Determine the [X, Y] coordinate at the center of the cell enclosing the given text.  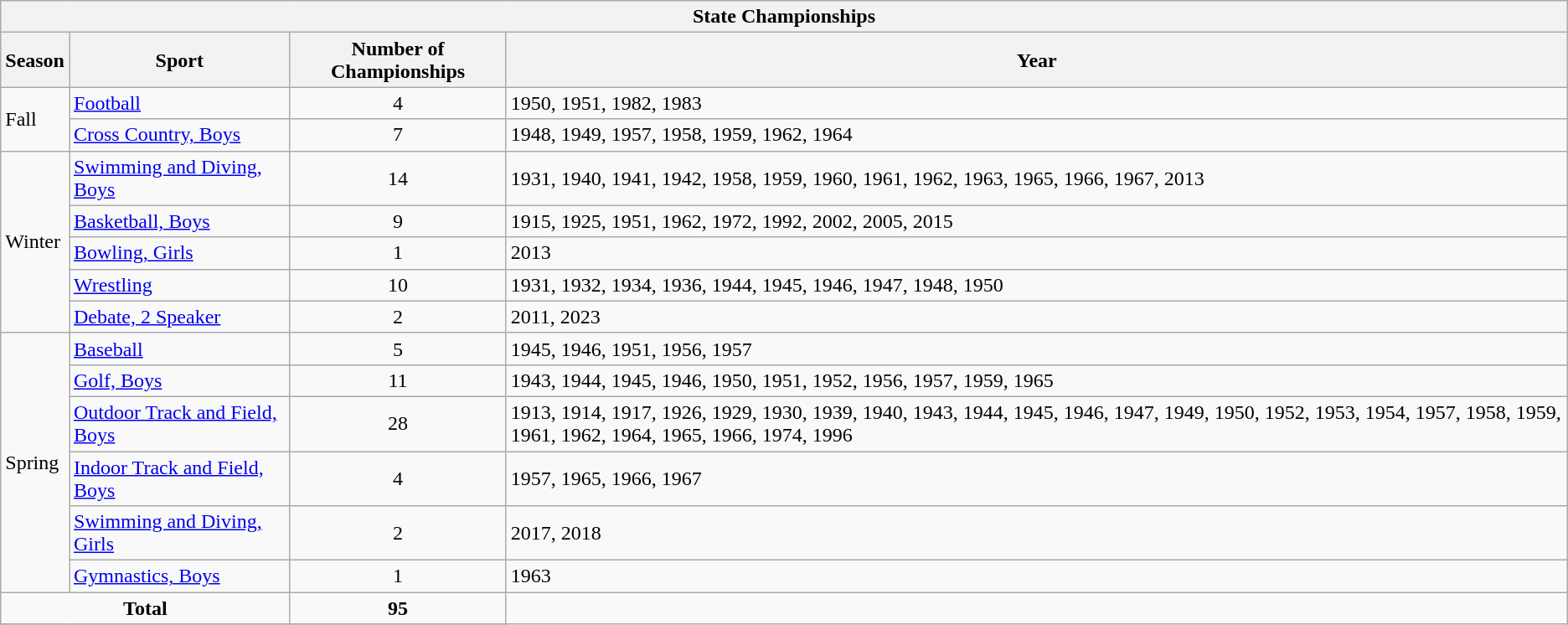
Wrestling [179, 285]
2017, 2018 [1037, 533]
Outdoor Track and Field, Boys [179, 424]
1963 [1037, 576]
1915, 1925, 1951, 1962, 1972, 1992, 2002, 2005, 2015 [1037, 221]
Swimming and Diving, Girls [179, 533]
Football [179, 103]
7 [398, 135]
1957, 1965, 1966, 1967 [1037, 478]
Winter [35, 241]
95 [398, 608]
11 [398, 380]
Gymnastics, Boys [179, 576]
Debate, 2 Speaker [179, 317]
1931, 1940, 1941, 1942, 1958, 1959, 1960, 1961, 1962, 1963, 1965, 1966, 1967, 2013 [1037, 178]
State Championships [784, 17]
Baseball [179, 349]
1948, 1949, 1957, 1958, 1959, 1962, 1964 [1037, 135]
10 [398, 285]
Sport [179, 60]
1931, 1932, 1934, 1936, 1944, 1945, 1946, 1947, 1948, 1950 [1037, 285]
1950, 1951, 1982, 1983 [1037, 103]
Season [35, 60]
9 [398, 221]
1943, 1944, 1945, 1946, 1950, 1951, 1952, 1956, 1957, 1959, 1965 [1037, 380]
Total [146, 608]
Number of Championships [398, 60]
Indoor Track and Field, Boys [179, 478]
Spring [35, 462]
Golf, Boys [179, 380]
28 [398, 424]
Swimming and Diving, Boys [179, 178]
Bowling, Girls [179, 253]
Cross Country, Boys [179, 135]
2011, 2023 [1037, 317]
Fall [35, 119]
5 [398, 349]
Basketball, Boys [179, 221]
Year [1037, 60]
1945, 1946, 1951, 1956, 1957 [1037, 349]
2013 [1037, 253]
14 [398, 178]
